Identify which cell holds the provided text, then report its [x, y] central coordinate. 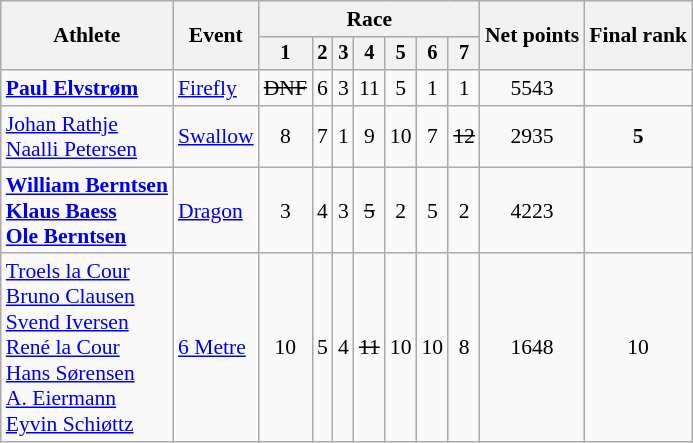
Paul Elvstrøm [87, 88]
William BerntsenKlaus BaessOle Berntsen [87, 210]
Net points [532, 36]
Firefly [216, 88]
Final rank [638, 36]
2935 [532, 136]
1648 [532, 348]
6 Metre [216, 348]
4223 [532, 210]
Johan RathjeNaalli Petersen [87, 136]
Event [216, 36]
Race [370, 19]
Swallow [216, 136]
9 [370, 136]
5543 [532, 88]
DNF [286, 88]
12 [464, 136]
Dragon [216, 210]
Athlete [87, 36]
Troels la CourBruno ClausenSvend IversenRené la CourHans SørensenA. EiermannEyvin Schiøttz [87, 348]
